For the text-containing cell, return its midpoint in [x, y] coordinate format. 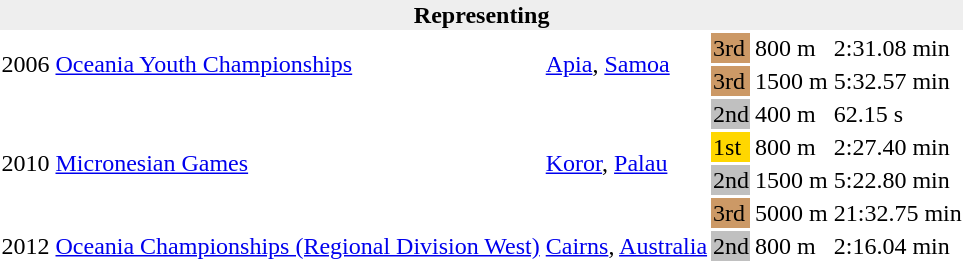
Apia, Samoa [626, 64]
2:31.08 min [898, 48]
5000 m [792, 213]
Micronesian Games [298, 164]
Cairns, Australia [626, 246]
2006 [26, 64]
2010 [26, 164]
Oceania Youth Championships [298, 64]
1st [732, 147]
Representing [482, 15]
Koror, Palau [626, 164]
2012 [26, 246]
5:22.80 min [898, 180]
2:16.04 min [898, 246]
21:32.75 min [898, 213]
2:27.40 min [898, 147]
62.15 s [898, 114]
Oceania Championships (Regional Division West) [298, 246]
400 m [792, 114]
5:32.57 min [898, 81]
